Locate the cell with the specified text and output its [x, y] center coordinate. 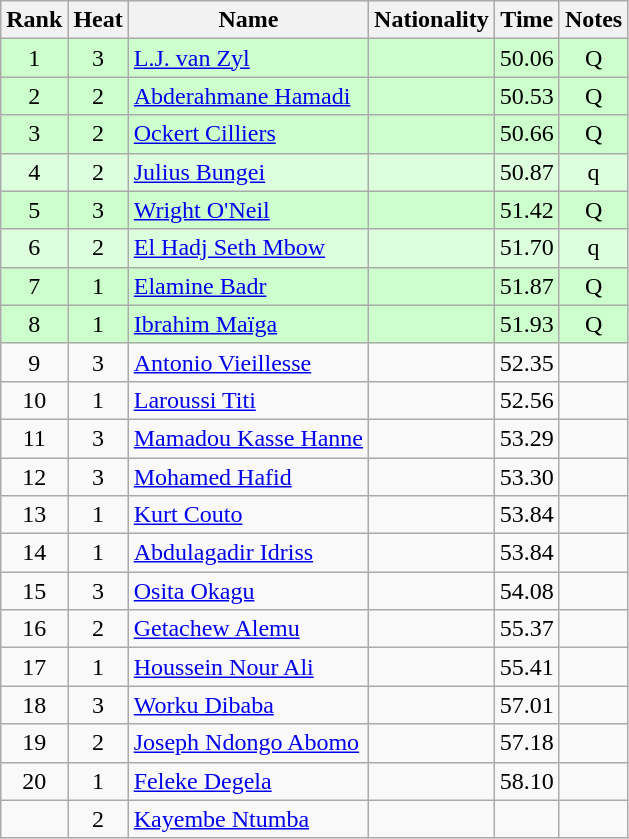
Abderahmane Hamadi [248, 96]
Julius Bungei [248, 172]
53.29 [526, 438]
El Hadj Seth Mbow [248, 248]
8 [34, 324]
51.93 [526, 324]
Wright O'Neil [248, 210]
19 [34, 743]
18 [34, 705]
Laroussi Titi [248, 400]
20 [34, 781]
58.10 [526, 781]
Rank [34, 20]
55.37 [526, 629]
Kurt Couto [248, 515]
11 [34, 438]
Osita Okagu [248, 591]
Heat [98, 20]
57.01 [526, 705]
17 [34, 667]
16 [34, 629]
Mamadou Kasse Hanne [248, 438]
13 [34, 515]
4 [34, 172]
52.56 [526, 400]
Feleke Degela [248, 781]
50.06 [526, 58]
Kayembe Ntumba [248, 819]
L.J. van Zyl [248, 58]
10 [34, 400]
9 [34, 362]
Antonio Vieillesse [248, 362]
5 [34, 210]
Ibrahim Maïga [248, 324]
57.18 [526, 743]
Elamine Badr [248, 286]
Houssein Nour Ali [248, 667]
Time [526, 20]
6 [34, 248]
Name [248, 20]
7 [34, 286]
Ockert Cilliers [248, 134]
51.87 [526, 286]
Abdulagadir Idriss [248, 553]
Mohamed Hafid [248, 477]
15 [34, 591]
Nationality [432, 20]
50.53 [526, 96]
Notes [593, 20]
51.42 [526, 210]
14 [34, 553]
53.30 [526, 477]
51.70 [526, 248]
50.66 [526, 134]
Getachew Alemu [248, 629]
Joseph Ndongo Abomo [248, 743]
50.87 [526, 172]
54.08 [526, 591]
Worku Dibaba [248, 705]
52.35 [526, 362]
12 [34, 477]
55.41 [526, 667]
